Return (x, y) of the center of cell containing provided text 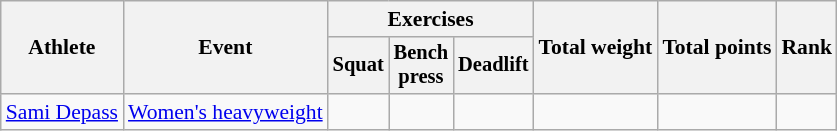
Sami Depass (62, 112)
Exercises (431, 19)
Total weight (595, 48)
Squat (358, 66)
Rank (806, 48)
Athlete (62, 48)
Total points (716, 48)
Event (226, 48)
Benchpress (421, 66)
Deadlift (493, 66)
Women's heavyweight (226, 112)
